Provide the (x, y) coordinate of the cell's center where the given text is located.  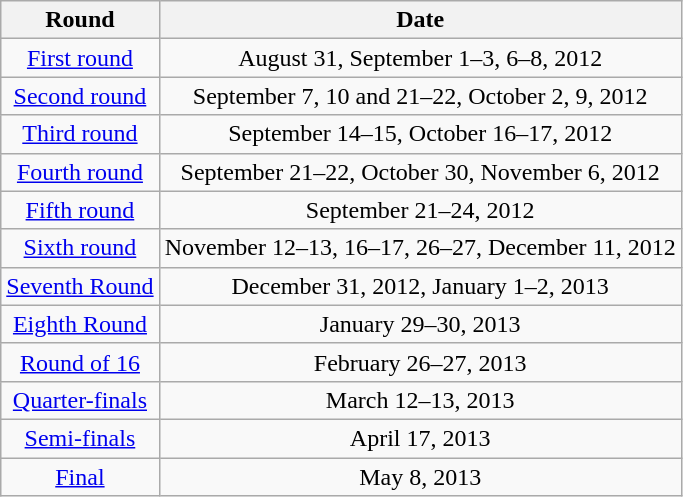
Round of 16 (80, 362)
September 14–15, October 16–17, 2012 (420, 134)
Fifth round (80, 210)
Second round (80, 96)
April 17, 2013 (420, 438)
Round (80, 20)
May 8, 2013 (420, 477)
Sixth round (80, 248)
Date (420, 20)
February 26–27, 2013 (420, 362)
Final (80, 477)
September 21–22, October 30, November 6, 2012 (420, 172)
Seventh Round (80, 286)
December 31, 2012, January 1–2, 2013 (420, 286)
September 7, 10 and 21–22, October 2, 9, 2012 (420, 96)
First round (80, 58)
November 12–13, 16–17, 26–27, December 11, 2012 (420, 248)
September 21–24, 2012 (420, 210)
Semi-finals (80, 438)
Fourth round (80, 172)
Third round (80, 134)
Quarter-finals (80, 400)
January 29–30, 2013 (420, 324)
Eighth Round (80, 324)
August 31, September 1–3, 6–8, 2012 (420, 58)
March 12–13, 2013 (420, 400)
